Locate the cell with the specified text and output its (x, y) center coordinate. 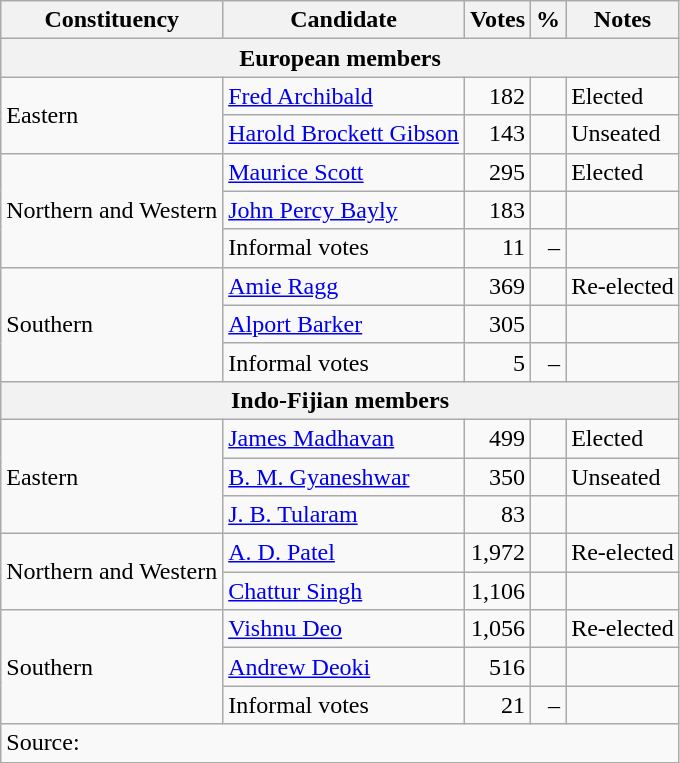
5 (497, 362)
John Percy Bayly (344, 210)
21 (497, 705)
Constituency (112, 20)
B. M. Gyaneshwar (344, 477)
Alport Barker (344, 324)
James Madhavan (344, 438)
Vishnu Deo (344, 629)
1,056 (497, 629)
305 (497, 324)
Maurice Scott (344, 172)
Indo-Fijian members (340, 400)
J. B. Tularam (344, 515)
516 (497, 667)
Source: (340, 743)
A. D. Patel (344, 553)
Votes (497, 20)
11 (497, 248)
Harold Brockett Gibson (344, 134)
European members (340, 58)
182 (497, 96)
% (548, 20)
Fred Archibald (344, 96)
Notes (623, 20)
Chattur Singh (344, 591)
295 (497, 172)
1,106 (497, 591)
Andrew Deoki (344, 667)
1,972 (497, 553)
Amie Ragg (344, 286)
369 (497, 286)
Candidate (344, 20)
183 (497, 210)
499 (497, 438)
143 (497, 134)
350 (497, 477)
83 (497, 515)
